Return the [X, Y] coordinate for the center point of the cell that contains the specified text.  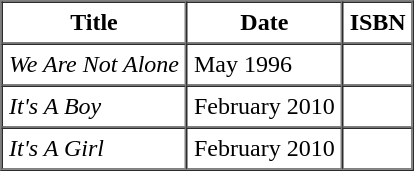
It's A Girl [94, 149]
May 1996 [264, 65]
It's A Boy [94, 107]
Date [264, 23]
Title [94, 23]
ISBN [378, 23]
We Are Not Alone [94, 65]
